Return the [X, Y] coordinate for the center point of the cell that contains the specified text.  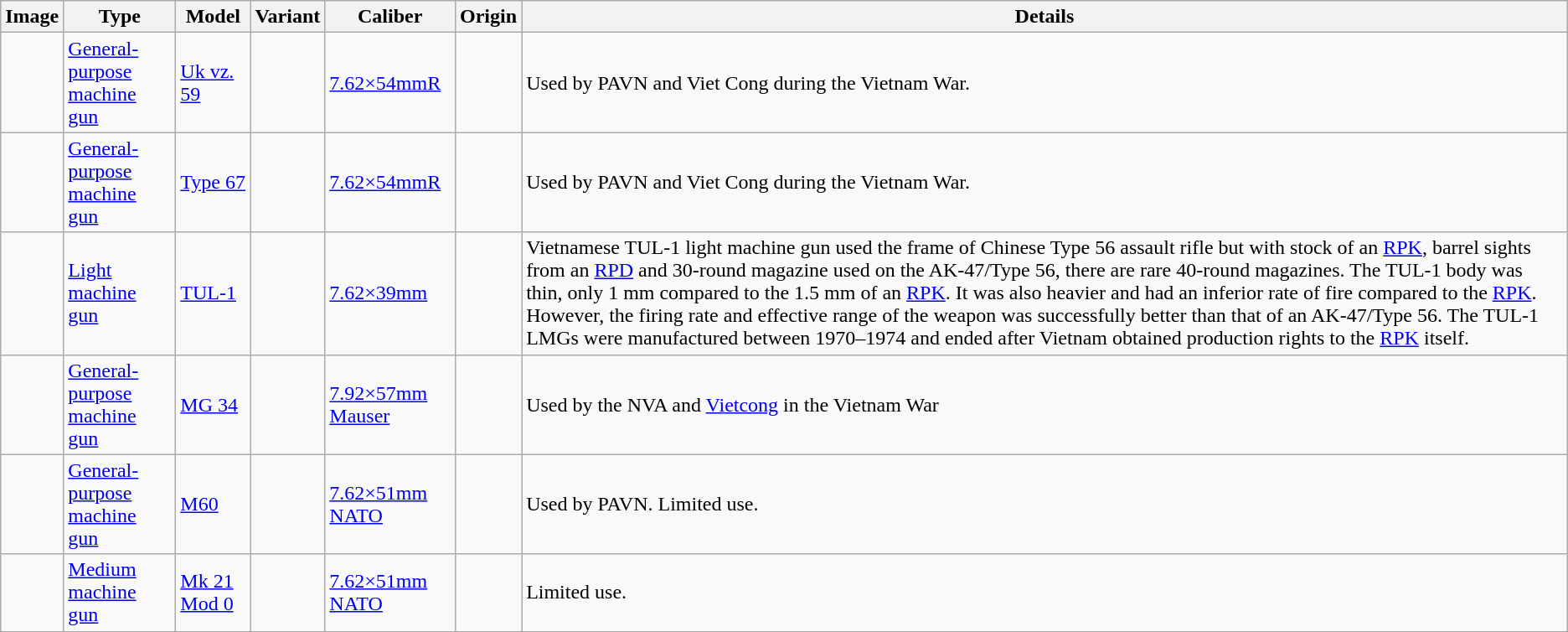
Light machine gun [120, 293]
Origin [489, 17]
Type [120, 17]
7.92×57mm Mauser [390, 404]
Used by the NVA and Vietcong in the Vietnam War [1045, 404]
Image [32, 17]
Limited use. [1045, 593]
TUL-1 [213, 293]
Details [1045, 17]
7.62×39mm [390, 293]
Mk 21 Mod 0 [213, 593]
Type 67 [213, 183]
Model [213, 17]
MG 34 [213, 404]
Variant [288, 17]
Uk vz. 59 [213, 82]
Used by PAVN. Limited use. [1045, 505]
M60 [213, 505]
Caliber [390, 17]
Medium machine gun [120, 593]
